Search for the cell housing the specified text and yield its (x, y) center coordinate. 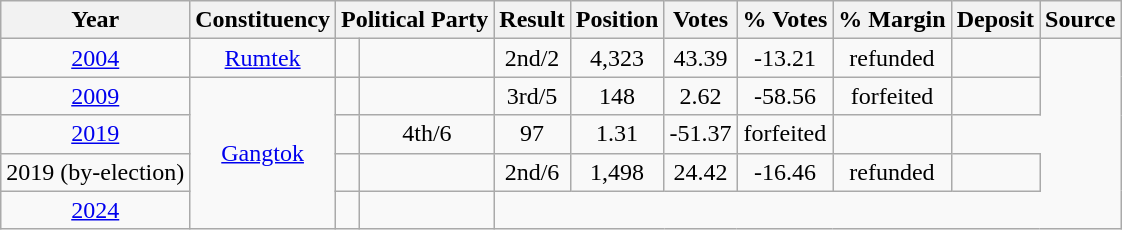
-51.37 (700, 134)
% Margin (892, 20)
-16.46 (785, 172)
4,323 (617, 58)
2019 (by-election) (96, 172)
2019 (96, 134)
Deposit (995, 20)
97 (532, 134)
Gangtok (263, 153)
4th/6 (427, 134)
2009 (96, 96)
2.62 (700, 96)
2nd/2 (532, 58)
2nd/6 (532, 172)
2004 (96, 58)
Constituency (263, 20)
43.39 (700, 58)
% Votes (785, 20)
Result (532, 20)
1.31 (617, 134)
24.42 (700, 172)
Votes (700, 20)
-13.21 (785, 58)
1,498 (617, 172)
148 (617, 96)
Position (617, 20)
Year (96, 20)
Rumtek (263, 58)
2024 (96, 210)
Political Party (414, 20)
Source (1080, 20)
-58.56 (785, 96)
3rd/5 (532, 96)
